Locate the cell with the specified text and output its (X, Y) center coordinate. 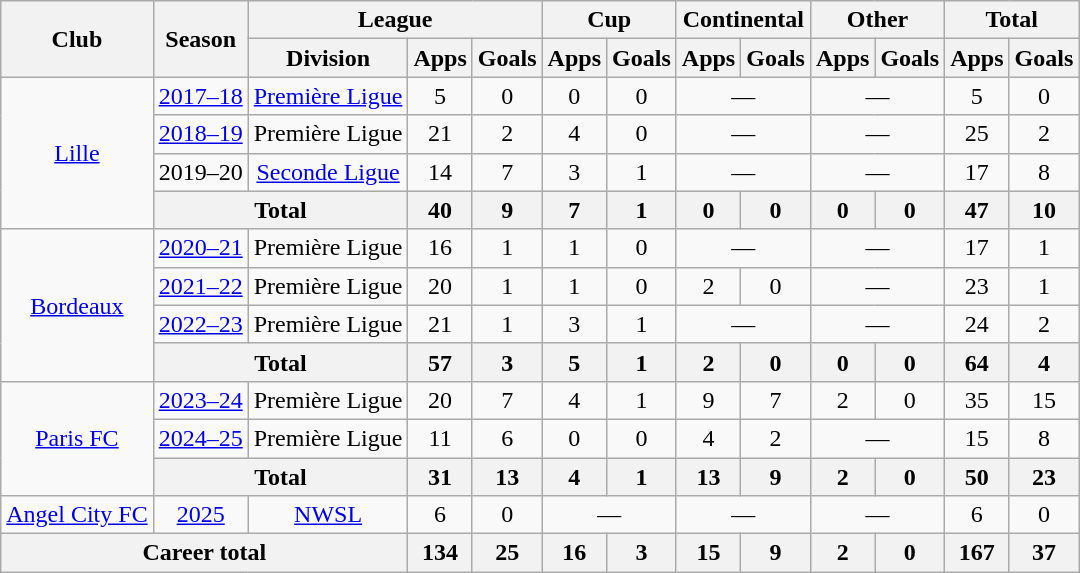
Seconde Ligue (328, 172)
Career total (204, 553)
37 (1044, 553)
64 (977, 362)
2018–19 (200, 134)
11 (440, 438)
2020–21 (200, 248)
40 (440, 210)
Paris FC (77, 438)
2024–25 (200, 438)
Cup (609, 20)
Other (877, 20)
2025 (200, 515)
2017–18 (200, 96)
134 (440, 553)
50 (977, 477)
2021–22 (200, 286)
31 (440, 477)
Season (200, 39)
2022–23 (200, 324)
47 (977, 210)
NWSL (328, 515)
Lille (77, 153)
2023–24 (200, 400)
League (395, 20)
35 (977, 400)
Angel City FC (77, 515)
14 (440, 172)
57 (440, 362)
Club (77, 39)
Bordeaux (77, 305)
Division (328, 58)
Continental (743, 20)
24 (977, 324)
10 (1044, 210)
167 (977, 553)
2019–20 (200, 172)
